Scan for the cell matching the given text and deliver its [x, y] coordinate at center. 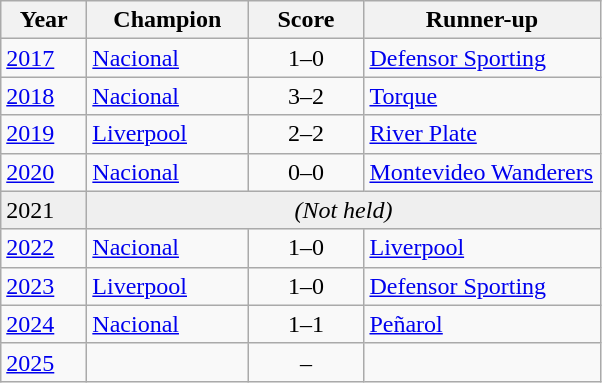
2023 [44, 286]
Year [44, 20]
Montevideo Wanderers [482, 172]
2025 [44, 362]
1–1 [306, 324]
3–2 [306, 96]
2022 [44, 248]
Peñarol [482, 324]
Torque [482, 96]
2019 [44, 134]
Champion [168, 20]
Runner-up [482, 20]
2020 [44, 172]
2–2 [306, 134]
River Plate [482, 134]
(Not held) [344, 210]
2021 [44, 210]
Score [306, 20]
2018 [44, 96]
– [306, 362]
0–0 [306, 172]
2017 [44, 58]
2024 [44, 324]
